Return the [X, Y] coordinate for the center point of the cell that contains the specified text.  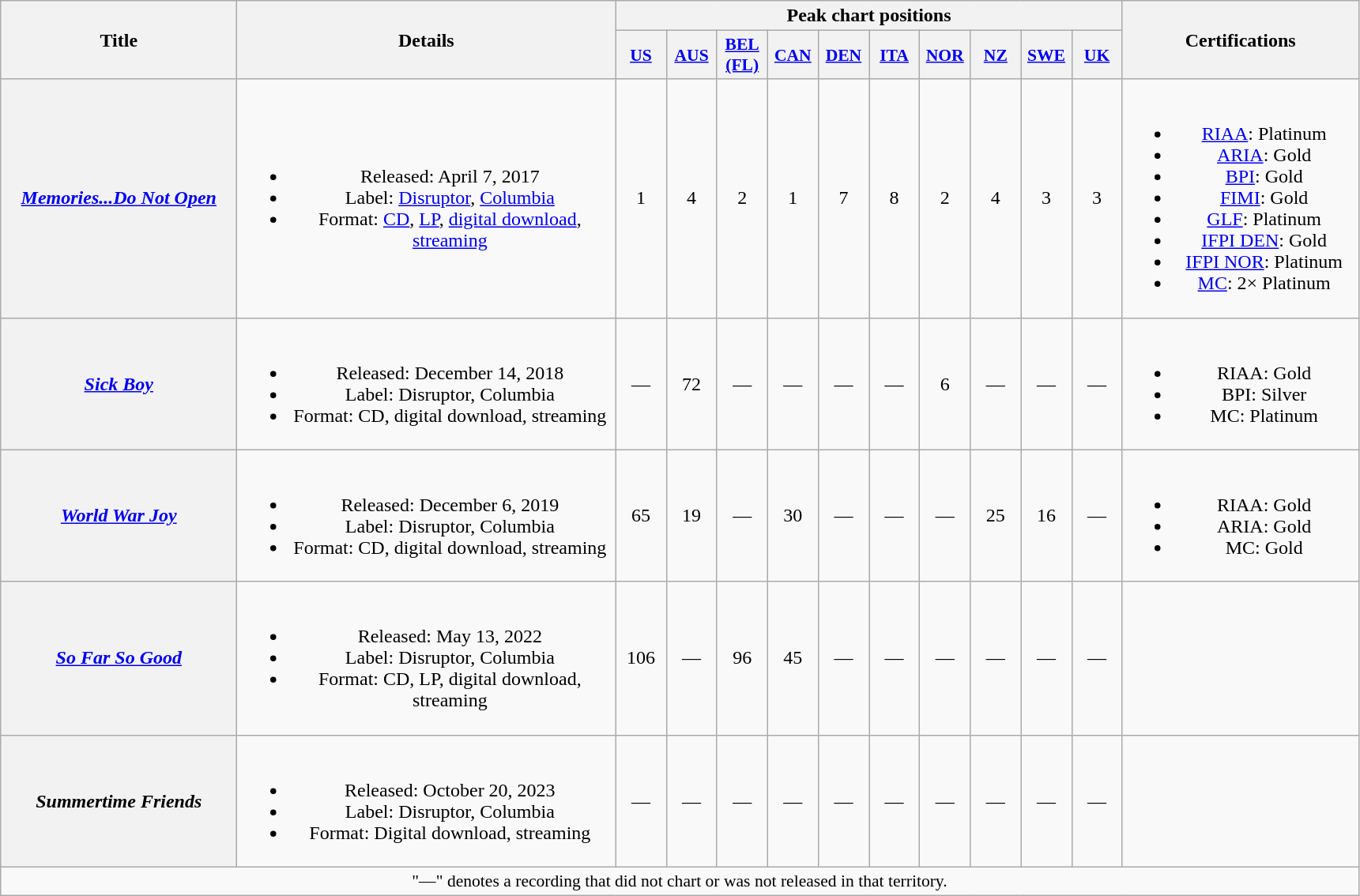
Released: April 7, 2017Label: Disruptor, ColumbiaFormat: CD, LP, digital download, streaming [427, 198]
65 [641, 515]
UK [1097, 55]
ITA [895, 55]
Memories...Do Not Open [119, 198]
16 [1046, 515]
Sick Boy [119, 384]
45 [793, 658]
SWE [1046, 55]
30 [793, 515]
NOR [945, 55]
RIAA: PlatinumARIA: GoldBPI: GoldFIMI: GoldGLF: PlatinumIFPI DEN: GoldIFPI NOR: PlatinumMC: 2× Platinum [1241, 198]
"—" denotes a recording that did not chart or was not released in that territory. [680, 881]
DEN [843, 55]
25 [996, 515]
Released: December 6, 2019Label: Disruptor, ColumbiaFormat: CD, digital download, streaming [427, 515]
AUS [691, 55]
8 [895, 198]
BEL(FL) [742, 55]
Released: December 14, 2018Label: Disruptor, ColumbiaFormat: CD, digital download, streaming [427, 384]
96 [742, 658]
7 [843, 198]
US [641, 55]
NZ [996, 55]
19 [691, 515]
Certifications [1241, 40]
So Far So Good [119, 658]
Released: October 20, 2023Label: Disruptor, ColumbiaFormat: Digital download, streaming [427, 801]
RIAA: GoldARIA: GoldMC: Gold [1241, 515]
CAN [793, 55]
Details [427, 40]
Title [119, 40]
Peak chart positions [869, 16]
106 [641, 658]
6 [945, 384]
World War Joy [119, 515]
Summertime Friends [119, 801]
Released: May 13, 2022Label: Disruptor, ColumbiaFormat: CD, LP, digital download, streaming [427, 658]
RIAA: GoldBPI: SilverMC: Platinum [1241, 384]
72 [691, 384]
